Output the [x, y] coordinate of the center of the cell containing the given text.  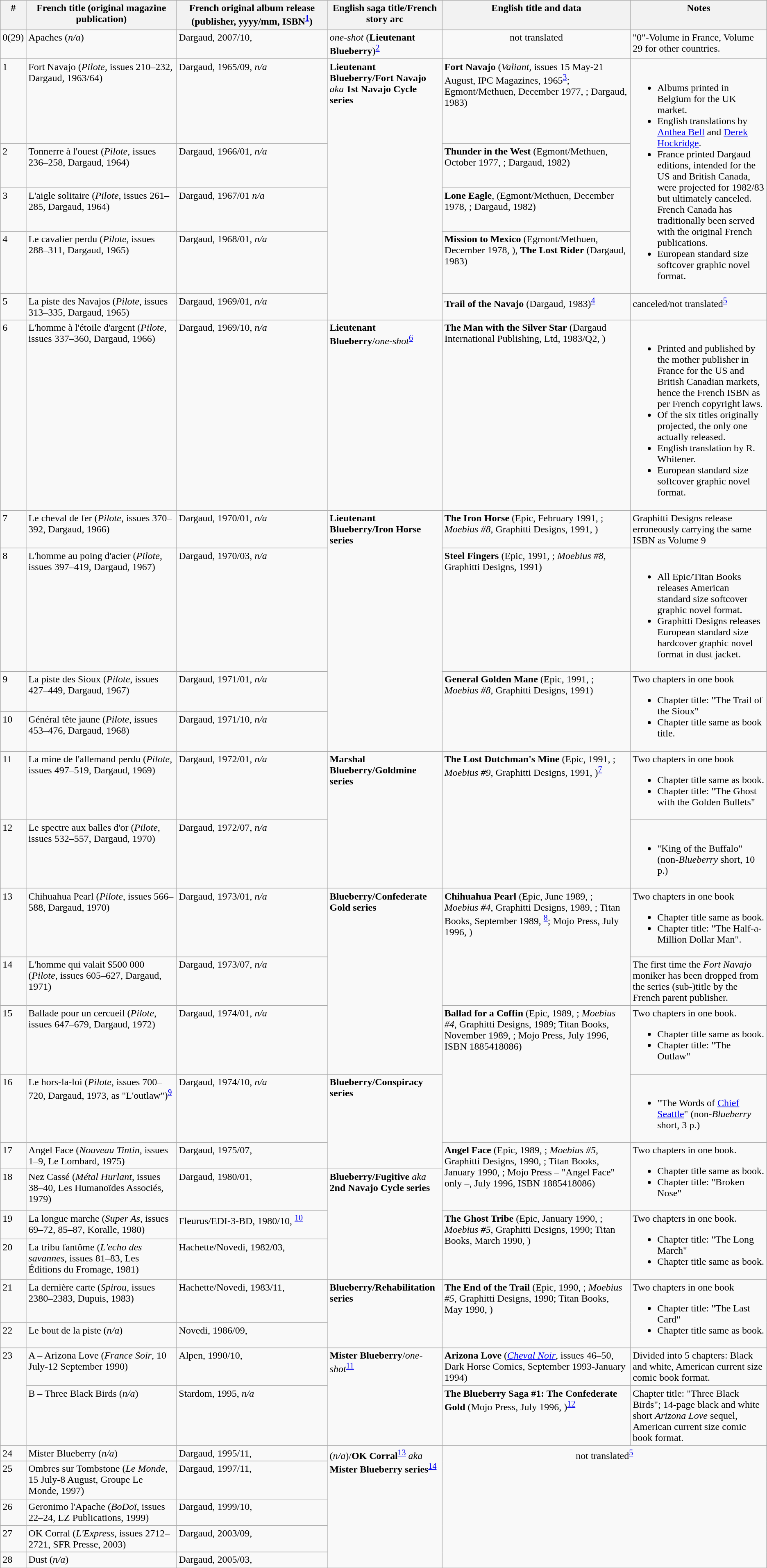
15 [13, 1039]
5 [13, 307]
1 [13, 102]
Dargaud, 1999/10, [252, 1512]
La tribu fantôme (L'echo des savannes, issues 81–83, Les Éditions du Fromage, 1981) [102, 1259]
Alpen, 1990/10, [252, 1367]
Fleurus/EDI-3-BD, 1980/10, 10 [252, 1225]
Fort Navajo (Valiant, issues 15 May-21 August, IPC Magazines, 19653; Egmont/Methuen, December 1977, ; Dargaud, 1983) [536, 102]
The Ghost Tribe (Epic, January 1990, ; Moebius #5, Graphitti Designs, 1990; Titan Books, March 1990, ) [536, 1245]
# [13, 15]
Le spectre aux balles d'or (Pilote, issues 532–557, Dargaud, 1970) [102, 854]
Général tête jaune (Pilote, issues 453–476, Dargaud, 1968) [102, 731]
Dargaud, 2003/09, [252, 1538]
"0"-Volume in France, Volume 29 for other countries. [699, 44]
Le cavalier perdu (Pilote, issues 288–311, Dargaud, 1965) [102, 262]
Lieutenant Blueberry/one-shot6 [385, 415]
22 [13, 1335]
La piste des Navajos (Pilote, issues 313–335, Dargaud, 1965) [102, 307]
Blueberry/Conspiracy series [385, 1122]
0(29) [13, 44]
A – Arizona Love (France Soir, 10 July-12 September 1990) [102, 1367]
French title (original magazine publication) [102, 15]
11 [13, 785]
Two chapters in one bookChapter title same as book.Chapter title: "The Ghost with the Golden Bullets" [699, 785]
The first time the Fort Navajo moniker has been dropped from the series (sub-)title by the French parent publisher. [699, 981]
L'aigle solitaire (Pilote, issues 261–285, Dargaud, 1964) [102, 209]
Mister Blueberry (n/a) [102, 1453]
25 [13, 1480]
13 [13, 922]
Dargaud, 1973/07, n/a [252, 981]
The End of the Trail (Epic, 1990, ; Moebius #5, Graphitti Designs, 1990; Titan Books, May 1990, ) [536, 1314]
Dargaud, 1969/10, n/a [252, 415]
Graphitti Designs release erroneously carrying the same ISBN as Volume 9 [699, 529]
Ballade pour un cercueil (Pilote, issues 647–679, Dargaud, 1972) [102, 1039]
English saga title/French story arc [385, 15]
one-shot (Lieutenant Blueberry)2 [385, 44]
24 [13, 1453]
Dargaud, 1972/07, n/a [252, 854]
Le hors-la-loi (Pilote, issues 700–720, Dargaud, 1973, as "L'outlaw")9 [102, 1108]
19 [13, 1225]
Two chapters in one book.Chapter title same as book.Chapter title: "Broken Nose" [699, 1177]
16 [13, 1108]
Two chapters in one bookChapter title: "The Last Card"Chapter title same as book. [699, 1314]
Chihuahua Pearl (Pilote, issues 566–588, Dargaud, 1970) [102, 922]
Dargaud, 1974/10, n/a [252, 1108]
Blueberry/Confederate Gold series [385, 981]
Dargaud, 2005/03, [252, 1560]
Dargaud, 1972/01, n/a [252, 785]
General Golden Mane (Epic, 1991, ; Moebius #8, Graphitti Designs, 1991) [536, 711]
17 [13, 1156]
Arizona Love (Cheval Noir, issues 46–50, Dark Horse Comics, September 1993-January 1994) [536, 1367]
Novedi, 1986/09, [252, 1335]
Mister Blueberry/one-shot11 [385, 1397]
Dargaud, 2007/10, [252, 44]
7 [13, 529]
6 [13, 415]
English title and data [536, 15]
not translated5 [604, 1507]
Dargaud, 1970/01, n/a [252, 529]
Tonnerre à l'ouest (Pilote, issues 236–258, Dargaud, 1964) [102, 166]
The Lost Dutchman's Mine (Epic, 1991, ; Moebius #9, Graphitti Designs, 1991, )7 [536, 820]
Thunder in the West (Egmont/Methuen, October 1977, ; Dargaud, 1982) [536, 166]
L'homme au poing d'acier (Pilote, issues 397–419, Dargaud, 1967) [102, 610]
2 [13, 166]
La dernière carte (Spirou, issues 2380–2383, Dupuis, 1983) [102, 1301]
12 [13, 854]
Chihuahua Pearl (Epic, June 1989, ; Moebius #4, Graphitti Designs, 1989, ; Titan Books, September 1989, 8; Mojo Press, July 1996, ) [536, 947]
28 [13, 1560]
21 [13, 1301]
Dargaud, 1974/01, n/a [252, 1039]
Le bout de la piste (n/a) [102, 1335]
La piste des Sioux (Pilote, issues 427–449, Dargaud, 1967) [102, 692]
Apaches (n/a) [102, 44]
Divided into 5 chapters: Black and white, American current size comic book format. [699, 1367]
Lone Eagle, (Egmont/Methuen, December 1978, ; Dargaud, 1982) [536, 209]
Dargaud, 1975/07, [252, 1156]
L'homme à l'étoile d'argent (Pilote, issues 337–360, Dargaud, 1966) [102, 415]
(n/a)/OK Corral13 aka Mister Blueberry series14 [385, 1507]
Hachette/Novedi, 1983/11, [252, 1301]
Marshal Blueberry/Goldmine series [385, 820]
8 [13, 610]
Blueberry/Rehabilitation series [385, 1314]
4 [13, 262]
Fort Navajo (Pilote, issues 210–232, Dargaud, 1963/64) [102, 102]
OK Corral (L'Express, issues 2712–2721, SFR Presse, 2003) [102, 1538]
Two chapters in one book.Chapter title: "The Long March"Chapter title same as book. [699, 1245]
14 [13, 981]
20 [13, 1259]
Dargaud, 1973/01, n/a [252, 922]
Nez Cassé (Métal Hurlant, issues 38–40, Les Humanoïdes Associés, 1979) [102, 1190]
Dargaud, 1966/01, n/a [252, 166]
26 [13, 1512]
Geronimo l'Apache (BoDoï, issues 22–24, LZ Publications, 1999) [102, 1512]
Dargaud, 1995/11, [252, 1453]
Notes [699, 15]
Chapter title: "Three Black Birds"; 14-page black and white short Arizona Love sequel, American current size comic book format. [699, 1416]
Mission to Mexico (Egmont/Methuen, December 1978, ), The Lost Rider (Dargaud, 1983) [536, 262]
B – Three Black Birds (n/a) [102, 1416]
canceled/not translated5 [699, 307]
Ballad for a Coffin (Epic, 1989, ; Moebius #4, Graphitti Designs, 1989; Titan Books, November 1989, ; Mojo Press, July 1996, ISBN 1885418086) [536, 1074]
Hachette/Novedi, 1982/03, [252, 1259]
Two chapters in one book.Chapter title same as book.Chapter title: "The Outlaw" [699, 1039]
The Man with the Silver Star (Dargaud International Publishing, Ltd, 1983/Q2, ) [536, 415]
27 [13, 1538]
Blueberry/Fugitive aka 2nd Navajo Cycle series [385, 1225]
10 [13, 731]
Dargaud, 1967/01 n/a [252, 209]
Two chapters in one bookChapter title same as book.Chapter title: "The Half-a-Million Dollar Man". [699, 922]
The Iron Horse (Epic, February 1991, ; Moebius #8, Graphitti Designs, 1991, ) [536, 529]
Trail of the Navajo (Dargaud, 1983)4 [536, 307]
"The Words of Chief Seattle" (non-Blueberry short, 3 p.) [699, 1108]
Dargaud, 1980/01, [252, 1190]
French original album release (publisher, yyyy/mm, ISBN1) [252, 15]
Stardom, 1995, n/a [252, 1416]
Dargaud, 1971/10, n/a [252, 731]
"King of the Buffalo" (non-Blueberry short, 10 p.) [699, 854]
Angel Face (Nouveau Tintin, issues 1–9, Le Lombard, 1975) [102, 1156]
Dargaud, 1971/01, n/a [252, 692]
L'homme qui valait $500 000 (Pilote, issues 605–627, Dargaud, 1971) [102, 981]
Lieutenant Blueberry/Fort Navajo aka 1st Navajo Cycle series [385, 189]
Steel Fingers (Epic, 1991, ; Moebius #8, Graphitti Designs, 1991) [536, 610]
23 [13, 1397]
Dargaud, 1968/01, n/a [252, 262]
La longue marche (Super As, issues 69–72, 85–87, Koralle, 1980) [102, 1225]
9 [13, 692]
18 [13, 1190]
Dargaud, 1997/11, [252, 1480]
Dargaud, 1970/03, n/a [252, 610]
Lieutenant Blueberry/Iron Horse series [385, 631]
Dargaud, 1969/01, n/a [252, 307]
La mine de l'allemand perdu (Pilote, issues 497–519, Dargaud, 1969) [102, 785]
The Blueberry Saga #1: The Confederate Gold (Mojo Press, July 1996, )12 [536, 1416]
not translated [536, 44]
Ombres sur Tombstone (Le Monde, 15 July-8 August, Groupe Le Monde, 1997) [102, 1480]
Two chapters in one bookChapter title: "The Trail of the Sioux"Chapter title same as book title. [699, 711]
Dust (n/a) [102, 1560]
Le cheval de fer (Pilote, issues 370–392, Dargaud, 1966) [102, 529]
3 [13, 209]
Dargaud, 1965/09, n/a [252, 102]
